Identify which cell holds the provided text, then report its (X, Y) central coordinate. 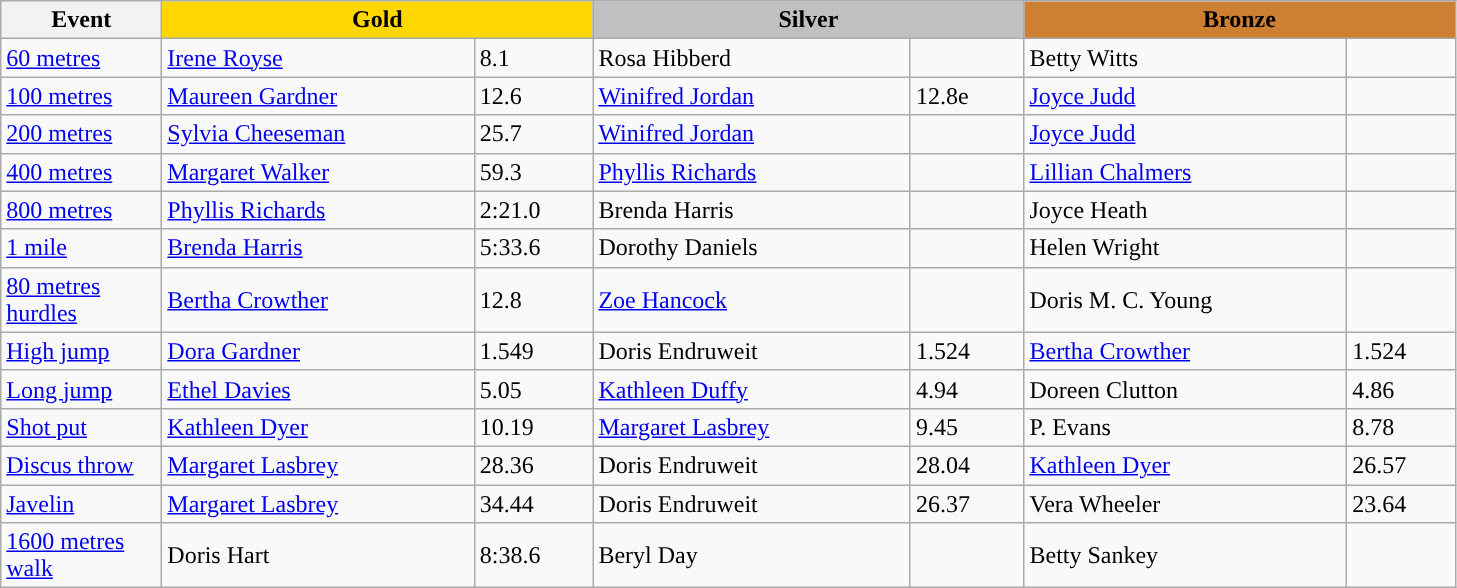
8:38.6 (534, 556)
Shot put (82, 427)
4.94 (967, 389)
Joyce Heath (1186, 210)
5:33.6 (534, 248)
Gold (378, 20)
10.19 (534, 427)
Bronze (1240, 20)
Dora Gardner (318, 351)
P. Evans (1186, 427)
Zoe Hancock (752, 300)
1.549 (534, 351)
34.44 (534, 503)
26.57 (1401, 465)
Doreen Clutton (1186, 389)
Doris M. C. Young (1186, 300)
Helen Wright (1186, 248)
Betty Witts (1186, 58)
4.86 (1401, 389)
26.37 (967, 503)
Rosa Hibberd (752, 58)
1600 metres walk (82, 556)
12.8e (967, 96)
8.78 (1401, 427)
Discus throw (82, 465)
800 metres (82, 210)
2:21.0 (534, 210)
Sylvia Cheeseman (318, 134)
59.3 (534, 172)
Long jump (82, 389)
Doris Hart (318, 556)
Dorothy Daniels (752, 248)
Lillian Chalmers (1186, 172)
Event (82, 20)
23.64 (1401, 503)
Irene Royse (318, 58)
25.7 (534, 134)
Silver (808, 20)
9.45 (967, 427)
Javelin (82, 503)
Betty Sankey (1186, 556)
Margaret Walker (318, 172)
400 metres (82, 172)
Ethel Davies (318, 389)
5.05 (534, 389)
Kathleen Duffy (752, 389)
Vera Wheeler (1186, 503)
60 metres (82, 58)
200 metres (82, 134)
28.04 (967, 465)
12.6 (534, 96)
80 metres hurdles (82, 300)
Beryl Day (752, 556)
28.36 (534, 465)
1 mile (82, 248)
12.8 (534, 300)
100 metres (82, 96)
8.1 (534, 58)
Maureen Gardner (318, 96)
High jump (82, 351)
